Identify which cell holds the provided text, then report its [x, y] central coordinate. 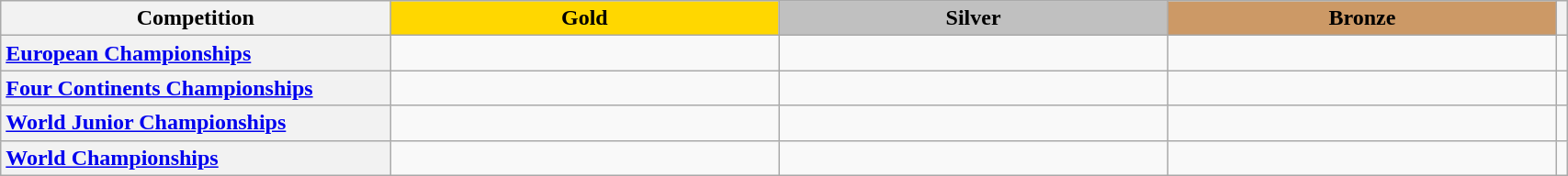
Competition [196, 18]
Gold [584, 18]
Bronze [1361, 18]
World Championships [196, 158]
European Championships [196, 53]
Silver [974, 18]
World Junior Championships [196, 123]
Four Continents Championships [196, 88]
